Find where the given text appears and provide that cell's center as (X, Y) coordinate. 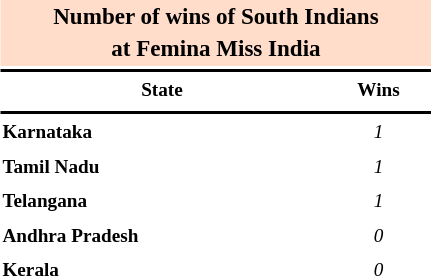
State (162, 92)
Number of wins of South Indians at Femina Miss India (216, 34)
Karnataka (162, 132)
Andhra Pradesh (162, 237)
Tamil Nadu (162, 167)
Wins (378, 92)
Telangana (162, 202)
0 (378, 237)
